Detect which cell encompasses the target text, then output its (x, y) center coordinate. 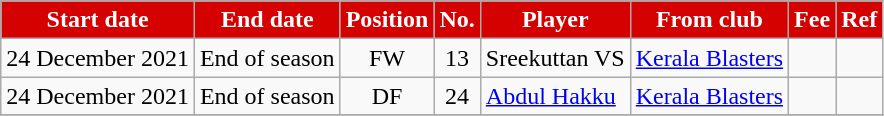
End date (267, 20)
Start date (98, 20)
Player (555, 20)
No. (457, 20)
24 (457, 96)
Ref (860, 20)
DF (387, 96)
Abdul Hakku (555, 96)
From club (709, 20)
13 (457, 58)
Position (387, 20)
FW (387, 58)
Sreekuttan VS (555, 58)
Fee (812, 20)
